Scan for the cell matching the given text and deliver its (X, Y) coordinate at center. 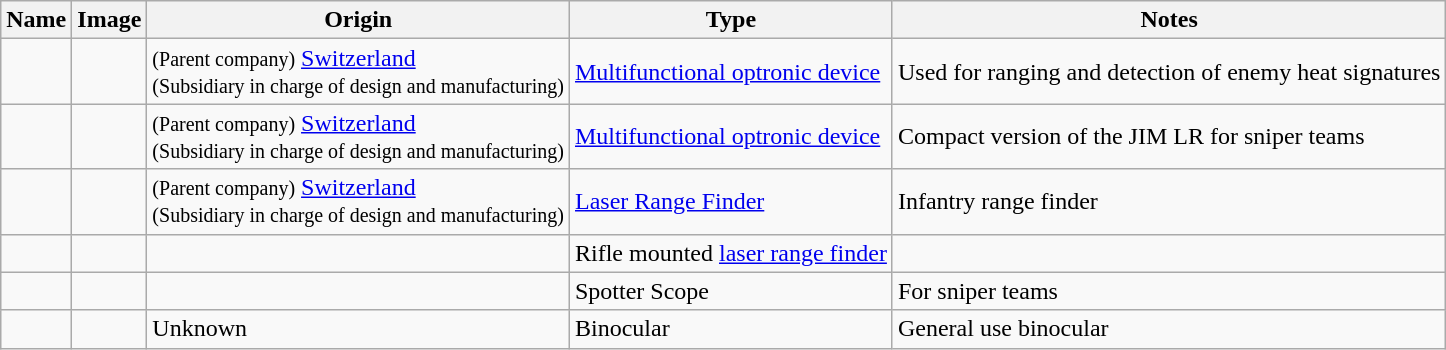
Name (36, 20)
Unknown (358, 329)
Compact version of the JIM LR for sniper teams (1169, 136)
Used for ranging and detection of enemy heat signatures (1169, 72)
Origin (358, 20)
For sniper teams (1169, 291)
Binocular (730, 329)
General use binocular (1169, 329)
Image (110, 20)
Type (730, 20)
Laser Range Finder (730, 202)
Notes (1169, 20)
Spotter Scope (730, 291)
Infantry range finder (1169, 202)
Rifle mounted laser range finder (730, 253)
